For the text-containing cell, return its midpoint in [X, Y] coordinate format. 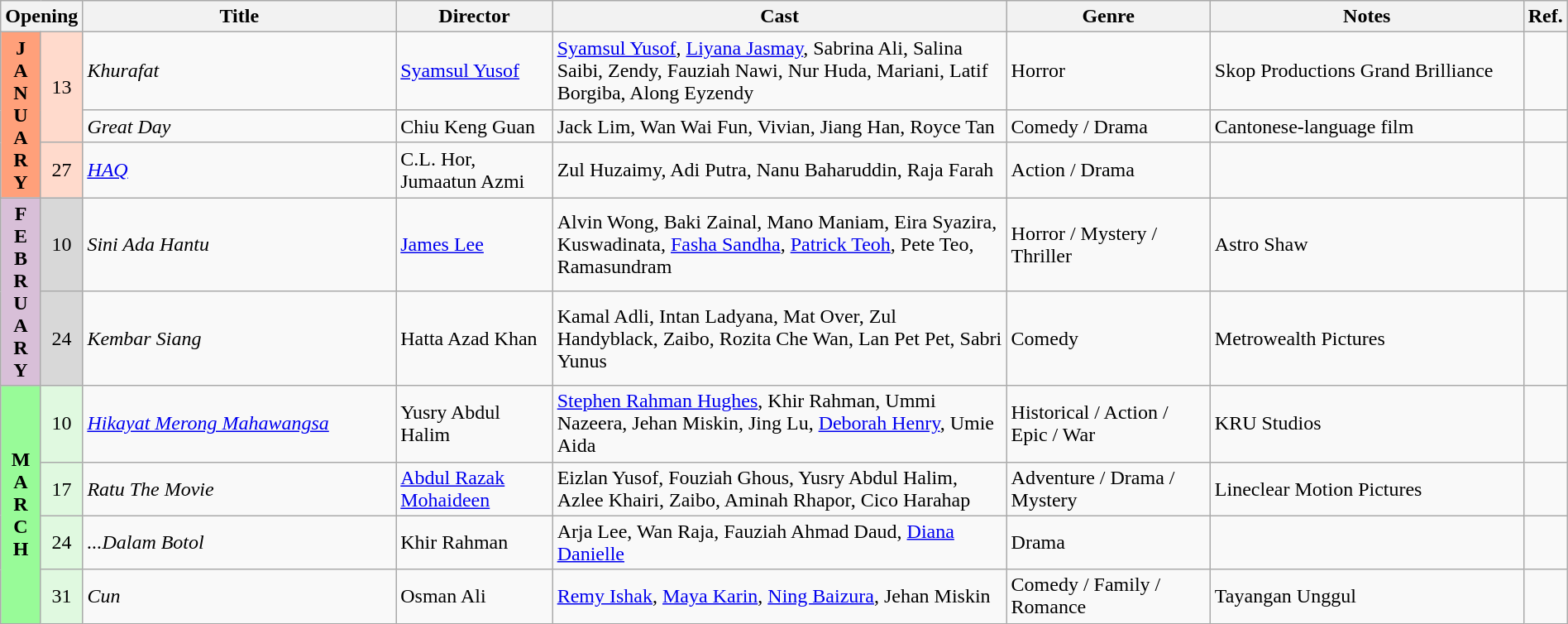
17 [61, 488]
Alvin Wong, Baki Zainal, Mano Maniam, Eira Syazira, Kuswadinata, Fasha Sandha, Patrick Teoh, Pete Teo, Ramasundram [779, 245]
Skop Productions Grand Brilliance [1366, 71]
Director [475, 17]
Ref. [1545, 17]
...Dalam Botol [240, 543]
Chiu Keng Guan [475, 126]
Comedy [1108, 338]
Abdul Razak Mohaideen [475, 488]
Genre [1108, 17]
Comedy / Family / Romance [1108, 596]
Historical / Action / Epic / War [1108, 424]
Astro Shaw [1366, 245]
Metrowealth Pictures [1366, 338]
Khurafat [240, 71]
Title [240, 17]
Syamsul Yusof [475, 71]
Horror / Mystery / Thriller [1108, 245]
Comedy / Drama [1108, 126]
31 [61, 596]
Osman Ali [475, 596]
Syamsul Yusof, Liyana Jasmay, Sabrina Ali, Salina Saibi, Zendy, Fauziah Nawi, Nur Huda, Mariani, Latif Borgiba, Along Eyzendy [779, 71]
Great Day [240, 126]
Jack Lim, Wan Wai Fun, Vivian, Jiang Han, Royce Tan [779, 126]
C.L. Hor, Jumaatun Azmi [475, 170]
HAQ [240, 170]
Adventure / Drama / Mystery [1108, 488]
Action / Drama [1108, 170]
Horror [1108, 71]
KRU Studios [1366, 424]
13 [61, 88]
Drama [1108, 543]
Lineclear Motion Pictures [1366, 488]
Eizlan Yusof, Fouziah Ghous, Yusry Abdul Halim, Azlee Khairi, Zaibo, Aminah Rhapor, Cico Harahap [779, 488]
Opening [41, 17]
Hatta Azad Khan [475, 338]
Cantonese-language film [1366, 126]
Zul Huzaimy, Adi Putra, Nanu Baharuddin, Raja Farah [779, 170]
MARCH [22, 505]
27 [61, 170]
Hikayat Merong Mahawangsa [240, 424]
Remy Ishak, Maya Karin, Ning Baizura, Jehan Miskin [779, 596]
Kembar Siang [240, 338]
Yusry Abdul Halim [475, 424]
James Lee [475, 245]
Cun [240, 596]
Sini Ada Hantu [240, 245]
Cast [779, 17]
Stephen Rahman Hughes, Khir Rahman, Ummi Nazeera, Jehan Miskin, Jing Lu, Deborah Henry, Umie Aida [779, 424]
Tayangan Unggul [1366, 596]
JANUARY [22, 115]
FEBRUARY [22, 291]
Khir Rahman [475, 543]
Kamal Adli, Intan Ladyana, Mat Over, Zul Handyblack, Zaibo, Rozita Che Wan, Lan Pet Pet, Sabri Yunus [779, 338]
Notes [1366, 17]
Arja Lee, Wan Raja, Fauziah Ahmad Daud, Diana Danielle [779, 543]
Ratu The Movie [240, 488]
